For the text-containing cell, return its midpoint in (X, Y) coordinate format. 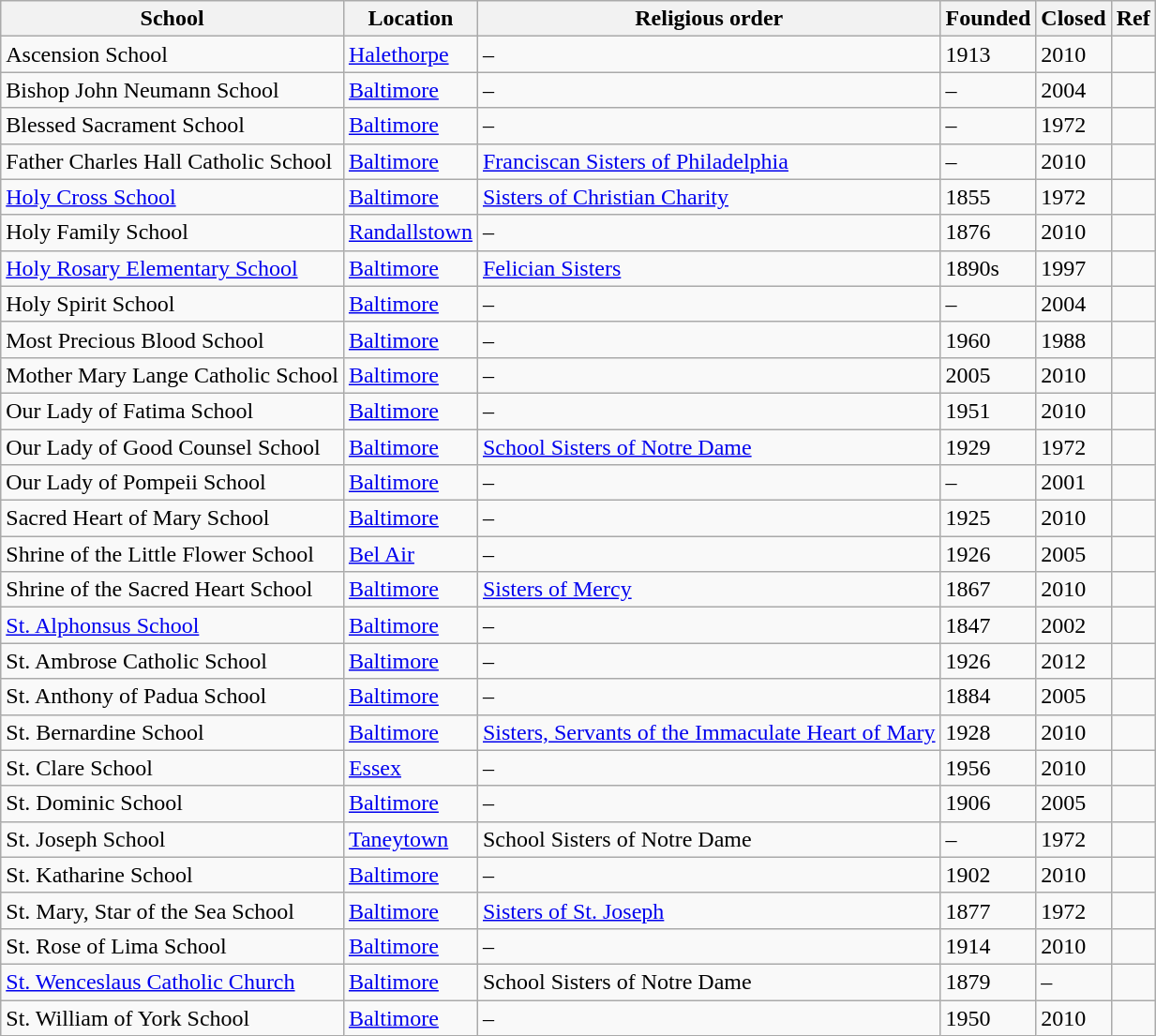
Ref (1133, 19)
Holy Family School (173, 233)
1877 (988, 910)
1988 (1073, 339)
St. Wenceslaus Catholic Church (173, 982)
2002 (1073, 625)
Mother Mary Lange Catholic School (173, 375)
Closed (1073, 19)
Sisters of Christian Charity (709, 197)
Religious order (709, 19)
1997 (1073, 268)
St. Katharine School (173, 875)
1876 (988, 233)
Sisters of St. Joseph (709, 910)
Felician Sisters (709, 268)
Our Lady of Pompeii School (173, 483)
Father Charles Hall Catholic School (173, 161)
1847 (988, 625)
Holy Rosary Elementary School (173, 268)
Blessed Sacrament School (173, 126)
Halethorpe (411, 54)
1879 (988, 982)
Shrine of the Little Flower School (173, 554)
St. Clare School (173, 768)
2001 (1073, 483)
St. Dominic School (173, 803)
1884 (988, 697)
1914 (988, 946)
St. Joseph School (173, 839)
Sisters of Mercy (709, 590)
St. Anthony of Padua School (173, 697)
1951 (988, 411)
St. William of York School (173, 1017)
1867 (988, 590)
Holy Cross School (173, 197)
Essex (411, 768)
1913 (988, 54)
Bel Air (411, 554)
Sacred Heart of Mary School (173, 518)
Our Lady of Fatima School (173, 411)
Holy Spirit School (173, 304)
1855 (988, 197)
2012 (1073, 661)
Shrine of the Sacred Heart School (173, 590)
1925 (988, 518)
Taneytown (411, 839)
School (173, 19)
1950 (988, 1017)
1906 (988, 803)
Most Precious Blood School (173, 339)
1956 (988, 768)
Sisters, Servants of the Immaculate Heart of Mary (709, 732)
Location (411, 19)
St. Mary, Star of the Sea School (173, 910)
Bishop John Neumann School (173, 90)
1928 (988, 732)
Randallstown (411, 233)
Our Lady of Good Counsel School (173, 447)
St. Alphonsus School (173, 625)
1890s (988, 268)
St. Bernardine School (173, 732)
Franciscan Sisters of Philadelphia (709, 161)
St. Rose of Lima School (173, 946)
Founded (988, 19)
Ascension School (173, 54)
1929 (988, 447)
1960 (988, 339)
St. Ambrose Catholic School (173, 661)
1902 (988, 875)
